Extract the [x, y] coordinate from the center of the cell holding the provided text.  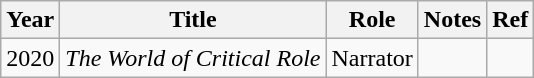
Role [372, 20]
Narrator [372, 58]
Ref [510, 20]
The World of Critical Role [193, 58]
2020 [30, 58]
Year [30, 20]
Notes [452, 20]
Title [193, 20]
